Scan for the cell matching the given text and deliver its (x, y) coordinate at center. 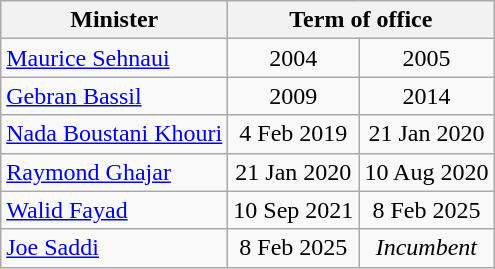
2004 (294, 58)
10 Sep 2021 (294, 210)
2009 (294, 96)
Incumbent (426, 248)
Joe Saddi (114, 248)
Maurice Sehnaui (114, 58)
10 Aug 2020 (426, 172)
Term of office (361, 20)
2014 (426, 96)
Raymond Ghajar (114, 172)
2005 (426, 58)
Gebran Bassil (114, 96)
Walid Fayad (114, 210)
Minister (114, 20)
4 Feb 2019 (294, 134)
Nada Boustani Khouri (114, 134)
